Extract the (x, y) coordinate from the center of the cell holding the provided text.  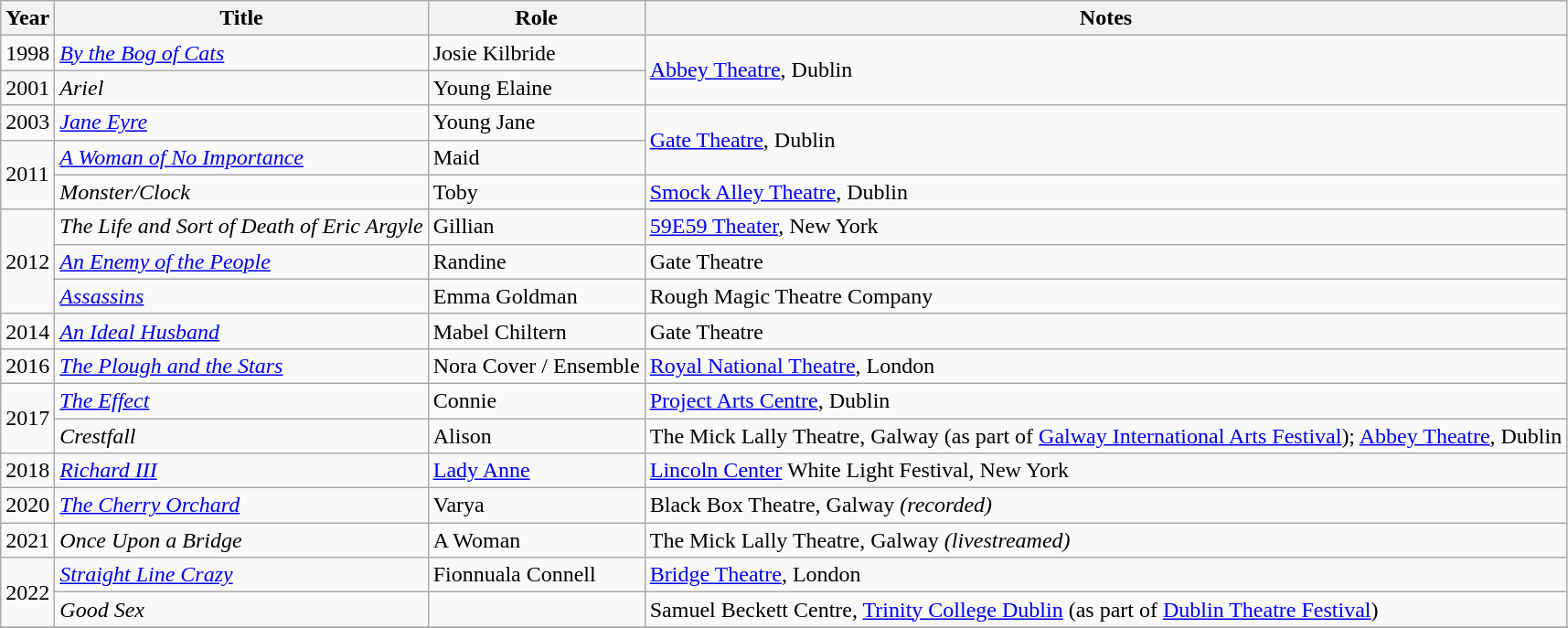
2001 (27, 88)
A Woman (536, 540)
Maid (536, 157)
Gate Theatre, Dublin (1106, 140)
Royal National Theatre, London (1106, 366)
2016 (27, 366)
Assassins (241, 296)
Emma Goldman (536, 296)
1998 (27, 53)
Samuel Beckett Centre, Trinity College Dublin (as part of Dublin Theatre Festival) (1106, 610)
Nora Cover / Ensemble (536, 366)
Richard III (241, 471)
Ariel (241, 88)
Good Sex (241, 610)
Bridge Theatre, London (1106, 575)
59E59 Theater, New York (1106, 227)
Once Upon a Bridge (241, 540)
An Ideal Husband (241, 331)
2014 (27, 331)
Connie (536, 400)
Mabel Chiltern (536, 331)
Lincoln Center White Light Festival, New York (1106, 471)
Smock Alley Theatre, Dublin (1106, 192)
Gillian (536, 227)
The Plough and the Stars (241, 366)
2018 (27, 471)
Josie Kilbride (536, 53)
2021 (27, 540)
2011 (27, 175)
Straight Line Crazy (241, 575)
Varya (536, 506)
Monster/Clock (241, 192)
Black Box Theatre, Galway (recorded) (1106, 506)
Randine (536, 261)
2020 (27, 506)
The Effect (241, 400)
Alison (536, 436)
Year (27, 18)
2022 (27, 592)
Jane Eyre (241, 122)
2012 (27, 261)
The Mick Lally Theatre, Galway (livestreamed) (1106, 540)
Young Jane (536, 122)
Abbey Theatre, Dublin (1106, 70)
An Enemy of the People (241, 261)
Rough Magic Theatre Company (1106, 296)
By the Bog of Cats (241, 53)
Crestfall (241, 436)
Notes (1106, 18)
Lady Anne (536, 471)
Young Elaine (536, 88)
A Woman of No Importance (241, 157)
Project Arts Centre, Dublin (1106, 400)
Title (241, 18)
The Mick Lally Theatre, Galway (as part of Galway International Arts Festival); Abbey Theatre, Dublin (1106, 436)
Role (536, 18)
The Life and Sort of Death of Eric Argyle (241, 227)
Fionnuala Connell (536, 575)
2003 (27, 122)
Toby (536, 192)
2017 (27, 418)
The Cherry Orchard (241, 506)
